Return [x, y] of the center of cell containing provided text 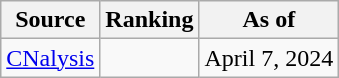
Ranking [150, 20]
As of [269, 20]
April 7, 2024 [269, 58]
Source [50, 20]
CNalysis [50, 58]
